Output the (x, y) coordinate of the center of the cell containing the given text.  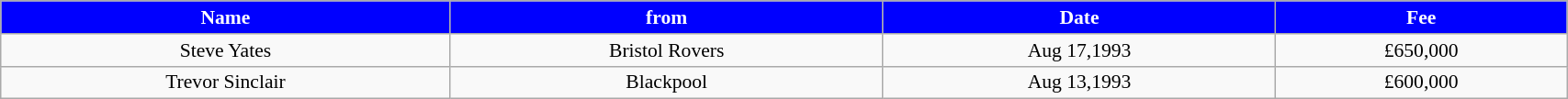
Aug 13,1993 (1078, 82)
Bristol Rovers (667, 50)
Steve Yates (226, 50)
£600,000 (1422, 82)
from (667, 17)
Name (226, 17)
Trevor Sinclair (226, 82)
Fee (1422, 17)
Aug 17,1993 (1078, 50)
£650,000 (1422, 50)
Date (1078, 17)
Blackpool (667, 82)
